Capture the cell that displays the provided text and extract its (x, y) central coordinate. 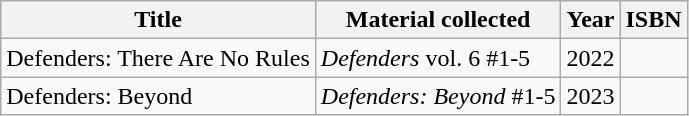
2023 (590, 96)
Year (590, 20)
Defenders: Beyond (158, 96)
Material collected (438, 20)
Defenders: There Are No Rules (158, 58)
Defenders vol. 6 #1-5 (438, 58)
ISBN (654, 20)
2022 (590, 58)
Title (158, 20)
Defenders: Beyond #1-5 (438, 96)
